Pinpoint the cell where the given text exists, returning its (X, Y) midpoint coordinate. 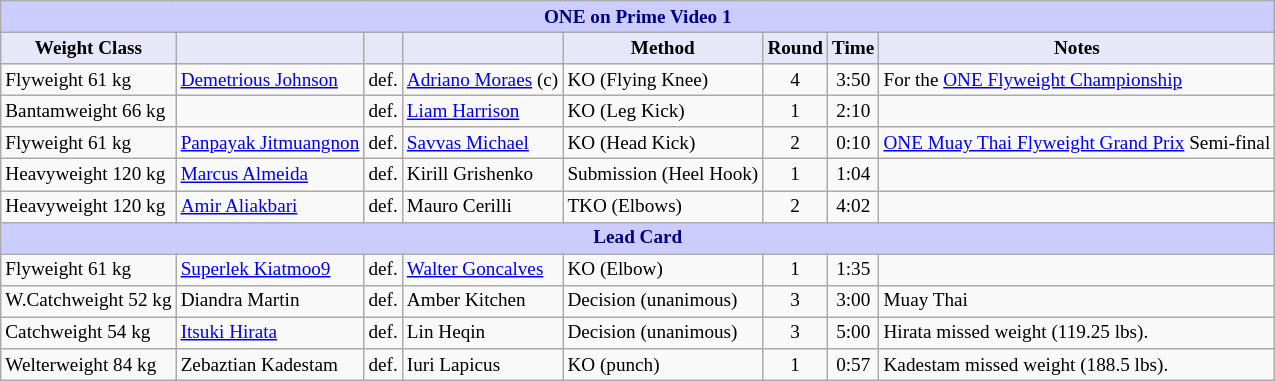
Notes (1077, 48)
KO (punch) (663, 365)
Zebaztian Kadestam (270, 365)
3:50 (852, 80)
Lin Heqin (482, 333)
Lead Card (638, 238)
1:04 (852, 175)
KO (Elbow) (663, 270)
Time (852, 48)
Walter Goncalves (482, 270)
Hirata missed weight (119.25 lbs). (1077, 333)
TKO (Elbows) (663, 206)
Weight Class (88, 48)
2:10 (852, 111)
4:02 (852, 206)
0:10 (852, 143)
Amber Kitchen (482, 301)
Diandra Martin (270, 301)
Round (796, 48)
0:57 (852, 365)
3:00 (852, 301)
Itsuki Hirata (270, 333)
Panpayak Jitmuangnon (270, 143)
ONE Muay Thai Flyweight Grand Prix Semi-final (1077, 143)
W.Catchweight 52 kg (88, 301)
Kadestam missed weight (188.5 lbs). (1077, 365)
Mauro Cerilli (482, 206)
KO (Leg Kick) (663, 111)
Demetrious Johnson (270, 80)
1:35 (852, 270)
ONE on Prime Video 1 (638, 17)
Marcus Almeida (270, 175)
Kirill Grishenko (482, 175)
4 (796, 80)
Method (663, 48)
Adriano Moraes (c) (482, 80)
Bantamweight 66 kg (88, 111)
Superlek Kiatmoo9 (270, 270)
Amir Aliakbari (270, 206)
Catchweight 54 kg (88, 333)
Muay Thai (1077, 301)
Submission (Heel Hook) (663, 175)
KO (Flying Knee) (663, 80)
Iuri Lapicus (482, 365)
KO (Head Kick) (663, 143)
For the ONE Flyweight Championship (1077, 80)
Savvas Michael (482, 143)
5:00 (852, 333)
Liam Harrison (482, 111)
Welterweight 84 kg (88, 365)
